From the cell containing the given text, extract its center point as [X, Y] coordinate. 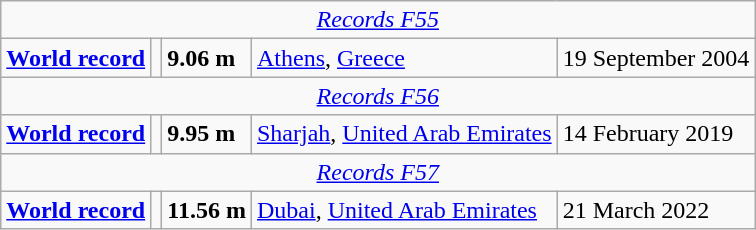
21 March 2022 [656, 210]
9.06 m [207, 58]
9.95 m [207, 134]
Records F55 [378, 20]
Records F56 [378, 96]
Dubai, United Arab Emirates [404, 210]
14 February 2019 [656, 134]
Records F57 [378, 172]
Athens, Greece [404, 58]
19 September 2004 [656, 58]
Sharjah, United Arab Emirates [404, 134]
11.56 m [207, 210]
